Detect which cell encompasses the target text, then output its [x, y] center coordinate. 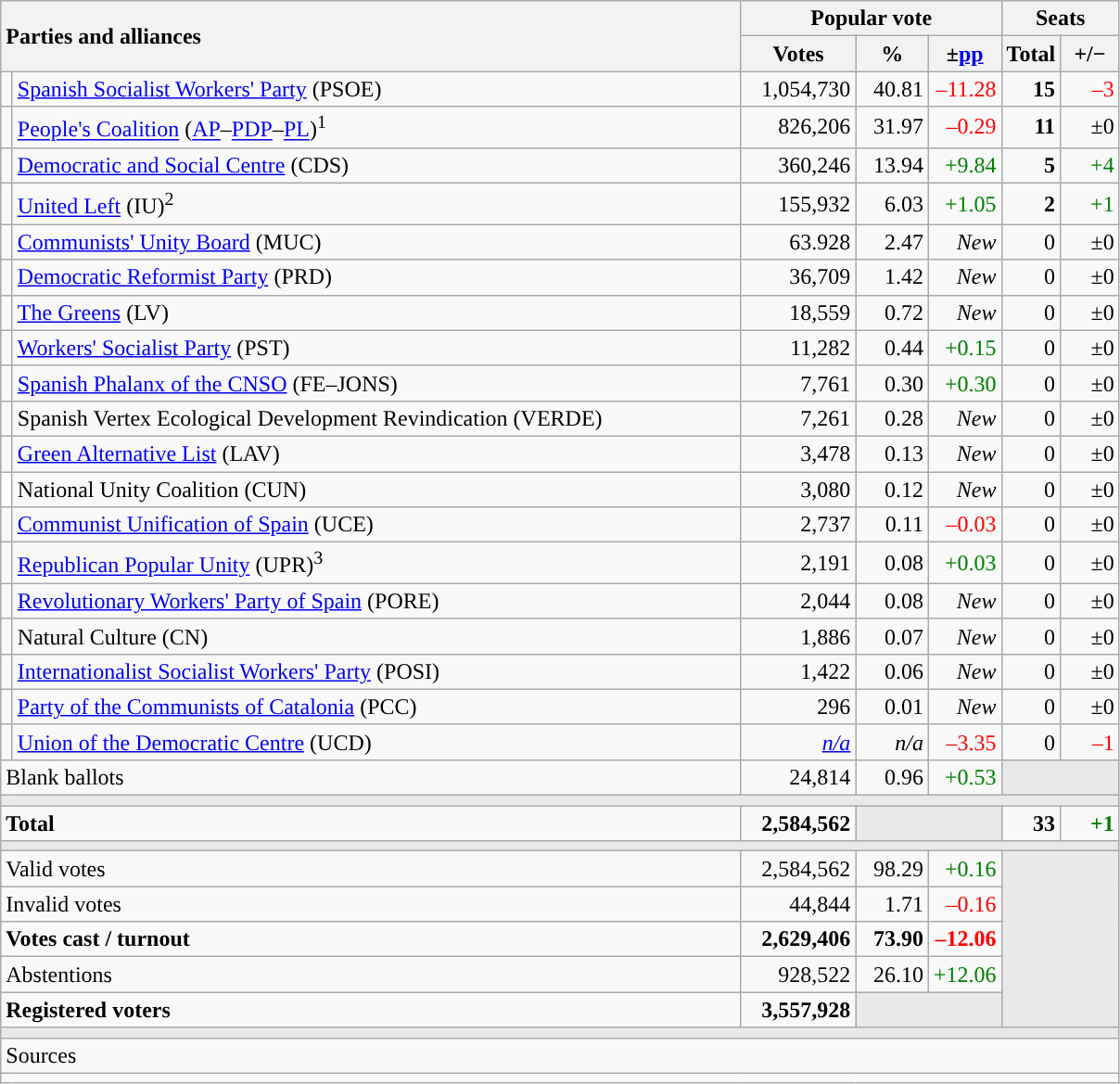
2,191 [798, 564]
0.11 [892, 525]
0.06 [892, 671]
360,246 [798, 165]
0.44 [892, 348]
44,844 [798, 904]
2,737 [798, 525]
0.72 [892, 312]
1.71 [892, 904]
3,557,928 [798, 1010]
826,206 [798, 128]
Spanish Vertex Ecological Development Revindication (VERDE) [376, 418]
15 [1031, 89]
1,054,730 [798, 89]
1.42 [892, 277]
98.29 [892, 869]
11 [1031, 128]
+0.15 [964, 348]
40.81 [892, 89]
People's Coalition (AP–PDP–PL)1 [376, 128]
–3.35 [964, 742]
Communists' Unity Board (MUC) [376, 242]
1,422 [798, 671]
11,282 [798, 348]
+0.30 [964, 383]
63.928 [798, 242]
+0.16 [964, 869]
3,478 [798, 453]
296 [798, 707]
+0.53 [964, 778]
Natural Culture (CN) [376, 636]
0.07 [892, 636]
–0.03 [964, 525]
–1 [1090, 742]
26.10 [892, 975]
Green Alternative List (LAV) [376, 453]
Blank ballots [371, 778]
+4 [1090, 165]
–12.06 [964, 939]
7,261 [798, 418]
Votes [798, 54]
155,932 [798, 204]
+0.03 [964, 564]
1,886 [798, 636]
36,709 [798, 277]
The Greens (LV) [376, 312]
–3 [1090, 89]
Spanish Socialist Workers' Party (PSOE) [376, 89]
Seats [1061, 19]
% [892, 54]
Communist Unification of Spain (UCE) [376, 525]
928,522 [798, 975]
Internationalist Socialist Workers' Party (POSI) [376, 671]
–0.16 [964, 904]
0.96 [892, 778]
0.30 [892, 383]
2,044 [798, 601]
18,559 [798, 312]
+1.05 [964, 204]
0.12 [892, 490]
33 [1031, 823]
Spanish Phalanx of the CNSO (FE–JONS) [376, 383]
5 [1031, 165]
3,080 [798, 490]
Registered voters [371, 1010]
31.97 [892, 128]
+/− [1090, 54]
National Unity Coalition (CUN) [376, 490]
13.94 [892, 165]
Invalid votes [371, 904]
0.01 [892, 707]
2 [1031, 204]
Workers' Socialist Party (PST) [376, 348]
United Left (IU)2 [376, 204]
0.28 [892, 418]
Sources [560, 1055]
Abstentions [371, 975]
0.13 [892, 453]
Popular vote [872, 19]
24,814 [798, 778]
Union of the Democratic Centre (UCD) [376, 742]
2.47 [892, 242]
2,629,406 [798, 939]
Democratic and Social Centre (CDS) [376, 165]
Republican Popular Unity (UPR)3 [376, 564]
Valid votes [371, 869]
Revolutionary Workers' Party of Spain (PORE) [376, 601]
6.03 [892, 204]
±pp [964, 54]
Parties and alliances [371, 36]
7,761 [798, 383]
–11.28 [964, 89]
73.90 [892, 939]
Votes cast / turnout [371, 939]
Party of the Communists of Catalonia (PCC) [376, 707]
–0.29 [964, 128]
+12.06 [964, 975]
+9.84 [964, 165]
Democratic Reformist Party (PRD) [376, 277]
